Return the [x, y] coordinate for the center point of the cell that contains the specified text.  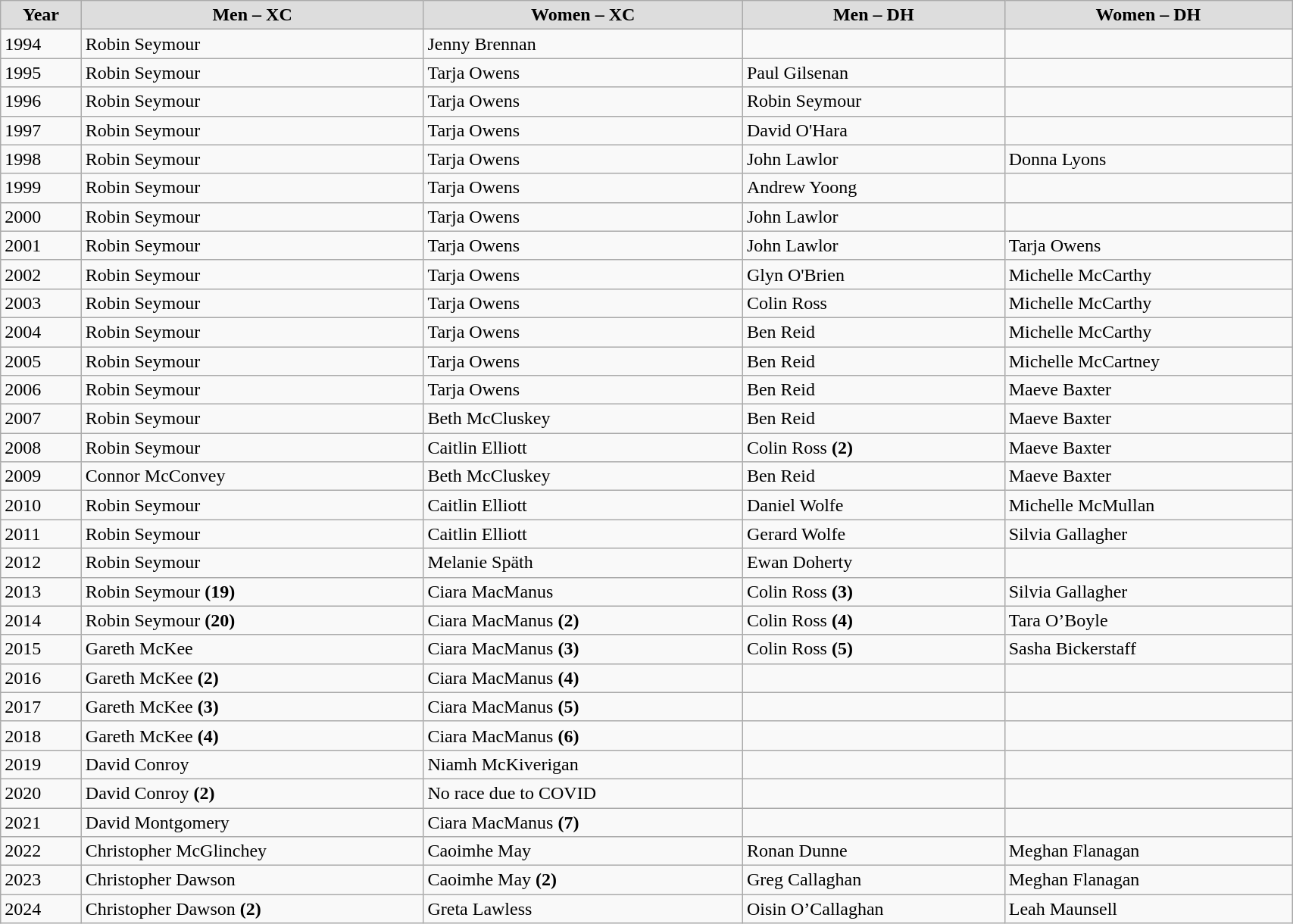
Colin Ross [873, 303]
2002 [41, 274]
Niamh McKiverigan [583, 764]
Greg Callaghan [873, 880]
Donna Lyons [1148, 159]
Melanie Späth [583, 563]
2008 [41, 448]
2000 [41, 217]
Christopher Dawson [252, 880]
Sasha Bickerstaff [1148, 649]
2007 [41, 419]
David Conroy [252, 764]
2020 [41, 793]
2023 [41, 880]
Greta Lawless [583, 909]
Gareth McKee [252, 649]
2009 [41, 476]
Ciara MacManus (7) [583, 822]
2024 [41, 909]
1994 [41, 44]
Michelle McCartney [1148, 361]
2010 [41, 505]
Tara O’Boyle [1148, 620]
Christopher Dawson (2) [252, 909]
2016 [41, 678]
2012 [41, 563]
Colin Ross (2) [873, 448]
1996 [41, 101]
1999 [41, 188]
Connor McConvey [252, 476]
Glyn O'Brien [873, 274]
2015 [41, 649]
Oisin O’Callaghan [873, 909]
Gareth McKee (2) [252, 678]
2022 [41, 851]
Michelle McMullan [1148, 505]
Men – XC [252, 15]
Year [41, 15]
Ciara MacManus (3) [583, 649]
2019 [41, 764]
David Conroy (2) [252, 793]
Caoimhe May (2) [583, 880]
2014 [41, 620]
Colin Ross (5) [873, 649]
David O'Hara [873, 130]
Gerard Wolfe [873, 534]
Ciara MacManus (6) [583, 735]
Women – DH [1148, 15]
Daniel Wolfe [873, 505]
Andrew Yoong [873, 188]
Ciara MacManus (2) [583, 620]
David Montgomery [252, 822]
1998 [41, 159]
2018 [41, 735]
Caoimhe May [583, 851]
Ciara MacManus [583, 592]
Robin Seymour (19) [252, 592]
Gareth McKee (3) [252, 707]
2004 [41, 332]
2001 [41, 245]
Men – DH [873, 15]
1995 [41, 73]
2003 [41, 303]
Gareth McKee (4) [252, 735]
2011 [41, 534]
2005 [41, 361]
Ewan Doherty [873, 563]
2017 [41, 707]
Colin Ross (3) [873, 592]
2013 [41, 592]
Women – XC [583, 15]
Paul Gilsenan [873, 73]
2006 [41, 390]
No race due to COVID [583, 793]
Ronan Dunne [873, 851]
Christopher McGlinchey [252, 851]
Jenny Brennan [583, 44]
Colin Ross (4) [873, 620]
Ciara MacManus (5) [583, 707]
Ciara MacManus (4) [583, 678]
Leah Maunsell [1148, 909]
Robin Seymour (20) [252, 620]
2021 [41, 822]
1997 [41, 130]
